Locate the cell with the specified text and output its [X, Y] center coordinate. 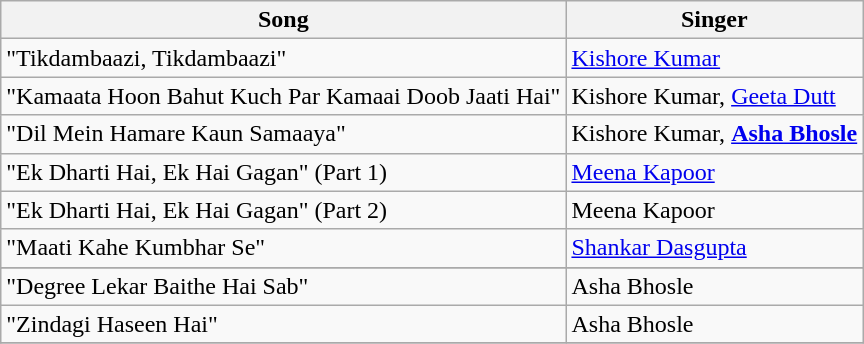
Kishore Kumar, Geeta Dutt [714, 96]
"Zindagi Haseen Hai" [284, 324]
Shankar Dasgupta [714, 248]
"Ek Dharti Hai, Ek Hai Gagan" (Part 2) [284, 210]
Kishore Kumar, Asha Bhosle [714, 134]
"Dil Mein Hamare Kaun Samaaya" [284, 134]
Kishore Kumar [714, 58]
"Kamaata Hoon Bahut Kuch Par Kamaai Doob Jaati Hai" [284, 96]
"Maati Kahe Kumbhar Se" [284, 248]
"Tikdambaazi, Tikdambaazi" [284, 58]
"Degree Lekar Baithe Hai Sab" [284, 286]
"Ek Dharti Hai, Ek Hai Gagan" (Part 1) [284, 172]
Singer [714, 20]
Song [284, 20]
